Identify which cell holds the provided text, then report its [X, Y] central coordinate. 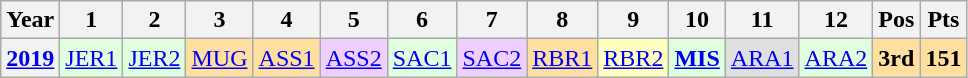
3 [220, 20]
MIS [697, 58]
11 [762, 20]
JER2 [154, 58]
6 [422, 20]
SAC1 [422, 58]
ASS1 [286, 58]
Pts [944, 20]
MUG [220, 58]
JER1 [92, 58]
4 [286, 20]
5 [354, 20]
2019 [30, 58]
Pos [896, 20]
ASS2 [354, 58]
9 [634, 20]
SAC2 [492, 58]
ARA1 [762, 58]
8 [562, 20]
12 [836, 20]
ARA2 [836, 58]
RBR2 [634, 58]
2 [154, 20]
151 [944, 58]
Year [30, 20]
RBR1 [562, 58]
7 [492, 20]
1 [92, 20]
10 [697, 20]
3rd [896, 58]
